For the text-containing cell, return its midpoint in (X, Y) coordinate format. 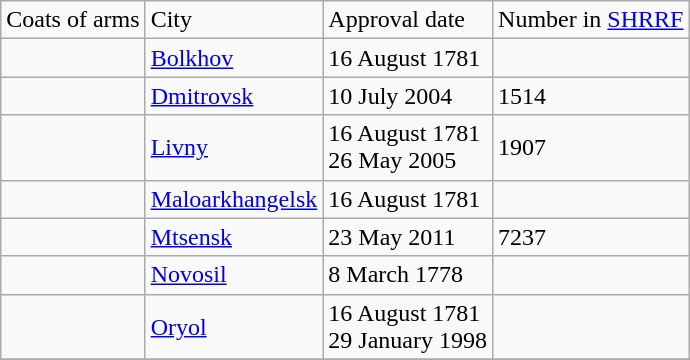
1907 (591, 148)
Livny (234, 148)
Dmitrovsk (234, 96)
16 August 178129 January 1998 (408, 326)
Mtsensk (234, 237)
City (234, 20)
23 May 2011 (408, 237)
1514 (591, 96)
10 July 2004 (408, 96)
Approval date (408, 20)
Maloarkhangelsk (234, 199)
Bolkhov (234, 58)
7237 (591, 237)
Novosil (234, 275)
Coats of arms (73, 20)
16 August 178126 May 2005 (408, 148)
Oryol (234, 326)
Number in SHRRF (591, 20)
8 March 1778 (408, 275)
